Detect which cell encompasses the target text, then output its [x, y] center coordinate. 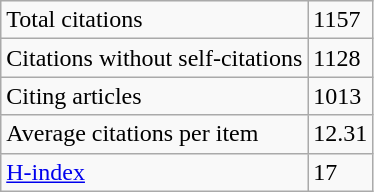
Citations without self-citations [154, 58]
17 [340, 172]
1157 [340, 20]
Total citations [154, 20]
Average citations per item [154, 134]
1128 [340, 58]
12.31 [340, 134]
H-index [154, 172]
Citing articles [154, 96]
1013 [340, 96]
